From the cell containing the given text, extract its center point as (X, Y) coordinate. 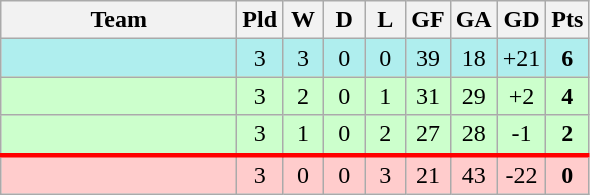
GA (474, 20)
W (304, 20)
43 (474, 174)
Pld (260, 20)
27 (428, 135)
GF (428, 20)
31 (428, 96)
39 (428, 58)
+2 (522, 96)
GD (522, 20)
-1 (522, 135)
18 (474, 58)
28 (474, 135)
D (344, 20)
6 (568, 58)
Pts (568, 20)
-22 (522, 174)
4 (568, 96)
29 (474, 96)
+21 (522, 58)
Team (119, 20)
21 (428, 174)
L (386, 20)
